For the text-containing cell, return its midpoint in [X, Y] coordinate format. 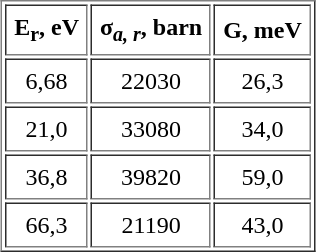
39820 [151, 178]
33080 [151, 130]
43,0 [262, 226]
66,3 [46, 226]
34,0 [262, 130]
36,8 [46, 178]
G, meV [262, 30]
σa, r, barn [151, 30]
22030 [151, 82]
Er, eV [46, 30]
6,68 [46, 82]
21,0 [46, 130]
21190 [151, 226]
59,0 [262, 178]
26,3 [262, 82]
